For the text-containing cell, return its midpoint in [x, y] coordinate format. 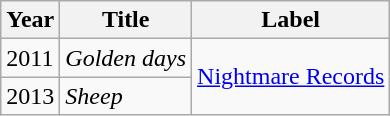
Golden days [126, 58]
Title [126, 20]
2011 [30, 58]
Sheep [126, 96]
Label [291, 20]
Nightmare Records [291, 77]
2013 [30, 96]
Year [30, 20]
